Return the [X, Y] coordinate for the center point of the cell that contains the specified text.  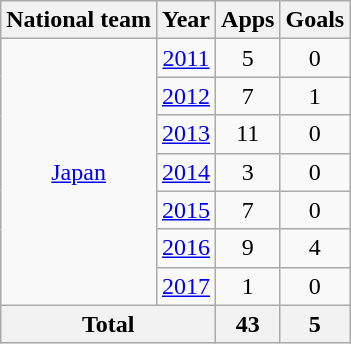
9 [248, 248]
Apps [248, 20]
2014 [186, 172]
National team [79, 20]
2013 [186, 134]
2016 [186, 248]
2012 [186, 96]
Year [186, 20]
Goals [315, 20]
Total [108, 324]
4 [315, 248]
2017 [186, 286]
11 [248, 134]
2011 [186, 58]
3 [248, 172]
2015 [186, 210]
43 [248, 324]
Japan [79, 172]
